Determine the [X, Y] coordinate at the center of the cell enclosing the given text.  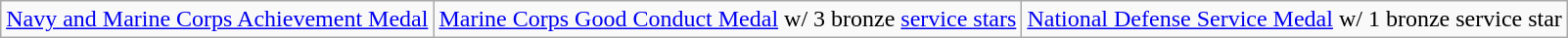
National Defense Service Medal w/ 1 bronze service star [1295, 19]
Navy and Marine Corps Achievement Medal [217, 19]
Marine Corps Good Conduct Medal w/ 3 bronze service stars [728, 19]
